Extract the [x, y] coordinate from the center of the cell holding the provided text.  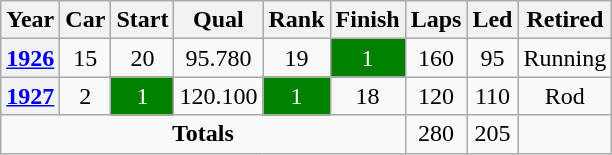
15 [86, 58]
Retired [565, 20]
1927 [30, 96]
Led [492, 20]
120 [436, 96]
120.100 [218, 96]
Qual [218, 20]
19 [296, 58]
Year [30, 20]
205 [492, 134]
Car [86, 20]
160 [436, 58]
Laps [436, 20]
Rank [296, 20]
Running [565, 58]
95 [492, 58]
18 [368, 96]
20 [142, 58]
Rod [565, 96]
1926 [30, 58]
Finish [368, 20]
Start [142, 20]
280 [436, 134]
Totals [203, 134]
2 [86, 96]
95.780 [218, 58]
110 [492, 96]
